Detect which cell encompasses the target text, then output its [X, Y] center coordinate. 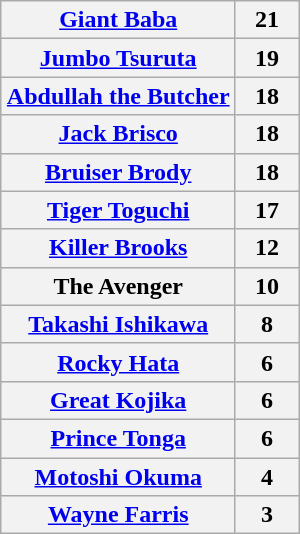
Abdullah the Butcher [118, 96]
Jack Brisco [118, 134]
Killer Brooks [118, 248]
Tiger Toguchi [118, 210]
8 [267, 324]
4 [267, 477]
21 [267, 20]
Rocky Hata [118, 362]
19 [267, 58]
The Avenger [118, 286]
Great Kojika [118, 400]
Jumbo Tsuruta [118, 58]
Prince Tonga [118, 438]
10 [267, 286]
Wayne Farris [118, 515]
17 [267, 210]
Motoshi Okuma [118, 477]
Takashi Ishikawa [118, 324]
Giant Baba [118, 20]
Bruiser Brody [118, 172]
12 [267, 248]
3 [267, 515]
